Pinpoint the cell where the given text exists, returning its (X, Y) midpoint coordinate. 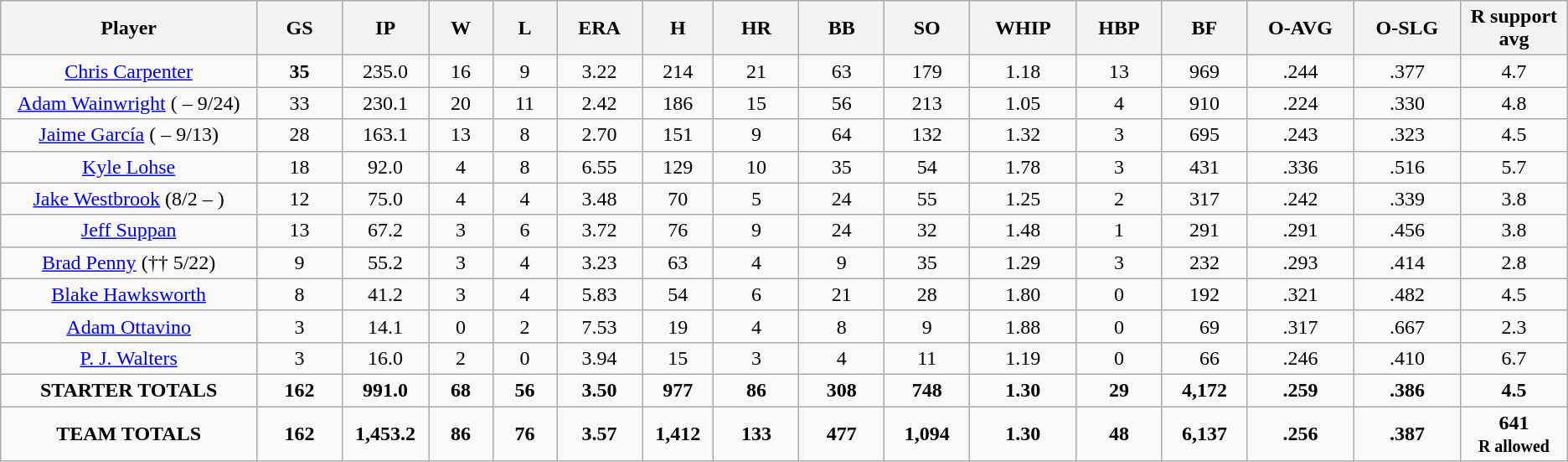
L (524, 29)
1.78 (1024, 167)
1.18 (1024, 71)
3.48 (600, 199)
92.0 (385, 167)
1.29 (1024, 262)
.667 (1407, 326)
.414 (1407, 262)
133 (756, 433)
.386 (1407, 390)
1 (1119, 231)
O-AVG (1300, 29)
2.42 (600, 103)
179 (927, 71)
4,172 (1204, 390)
75.0 (385, 199)
66 (1204, 358)
7.53 (600, 326)
69 (1204, 326)
6,137 (1204, 433)
.244 (1300, 71)
2.70 (600, 135)
H (678, 29)
Player (129, 29)
Jake Westbrook (8/2 – ) (129, 199)
18 (300, 167)
3.57 (600, 433)
.323 (1407, 135)
748 (927, 390)
67.2 (385, 231)
1.19 (1024, 358)
Adam Wainwright ( – 9/24) (129, 103)
Chris Carpenter (129, 71)
Adam Ottavino (129, 326)
70 (678, 199)
BB (842, 29)
ERA (600, 29)
.256 (1300, 433)
.317 (1300, 326)
32 (927, 231)
.321 (1300, 294)
991.0 (385, 390)
55 (927, 199)
.259 (1300, 390)
.336 (1300, 167)
55.2 (385, 262)
20 (461, 103)
3.94 (600, 358)
4.8 (1514, 103)
.224 (1300, 103)
1.48 (1024, 231)
P. J. Walters (129, 358)
WHIP (1024, 29)
151 (678, 135)
163.1 (385, 135)
5.7 (1514, 167)
Jaime García ( – 9/13) (129, 135)
HBP (1119, 29)
477 (842, 433)
232 (1204, 262)
132 (927, 135)
Jeff Suppan (129, 231)
68 (461, 390)
1.80 (1024, 294)
.387 (1407, 433)
3.23 (600, 262)
BF (1204, 29)
129 (678, 167)
48 (1119, 433)
186 (678, 103)
431 (1204, 167)
Blake Hawksworth (129, 294)
2.8 (1514, 262)
.516 (1407, 167)
IP (385, 29)
.482 (1407, 294)
1.05 (1024, 103)
.293 (1300, 262)
W (461, 29)
1.88 (1024, 326)
6.55 (600, 167)
4.7 (1514, 71)
.242 (1300, 199)
235.0 (385, 71)
6.7 (1514, 358)
977 (678, 390)
STARTER TOTALS (129, 390)
TEAM TOTALS (129, 433)
969 (1204, 71)
Kyle Lohse (129, 167)
910 (1204, 103)
16 (461, 71)
12 (300, 199)
GS (300, 29)
14.1 (385, 326)
16.0 (385, 358)
19 (678, 326)
41.2 (385, 294)
.330 (1407, 103)
1,094 (927, 433)
3.22 (600, 71)
3.72 (600, 231)
Brad Penny (†† 5/22) (129, 262)
O-SLG (1407, 29)
291 (1204, 231)
213 (927, 103)
HR (756, 29)
.243 (1300, 135)
10 (756, 167)
1.32 (1024, 135)
.291 (1300, 231)
33 (300, 103)
64 (842, 135)
5.83 (600, 294)
317 (1204, 199)
.339 (1407, 199)
308 (842, 390)
3.50 (600, 390)
2.3 (1514, 326)
.377 (1407, 71)
.456 (1407, 231)
5 (756, 199)
SO (927, 29)
214 (678, 71)
192 (1204, 294)
1,453.2 (385, 433)
29 (1119, 390)
R support avg (1514, 29)
1,412 (678, 433)
230.1 (385, 103)
.246 (1300, 358)
1.25 (1024, 199)
695 (1204, 135)
.410 (1407, 358)
641 R allowed (1514, 433)
